Determine the (X, Y) coordinate at the center of the cell enclosing the given text.  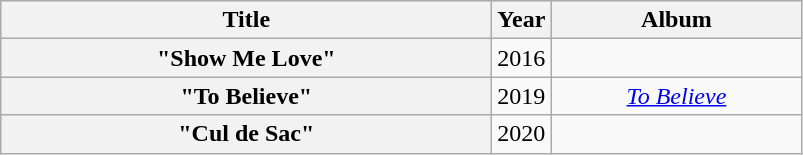
Year (522, 20)
"Show Me Love" (246, 58)
"Cul de Sac" (246, 134)
2019 (522, 96)
Album (676, 20)
"To Believe" (246, 96)
2016 (522, 58)
2020 (522, 134)
Title (246, 20)
To Believe (676, 96)
